Scan for the cell matching the given text and deliver its (x, y) coordinate at center. 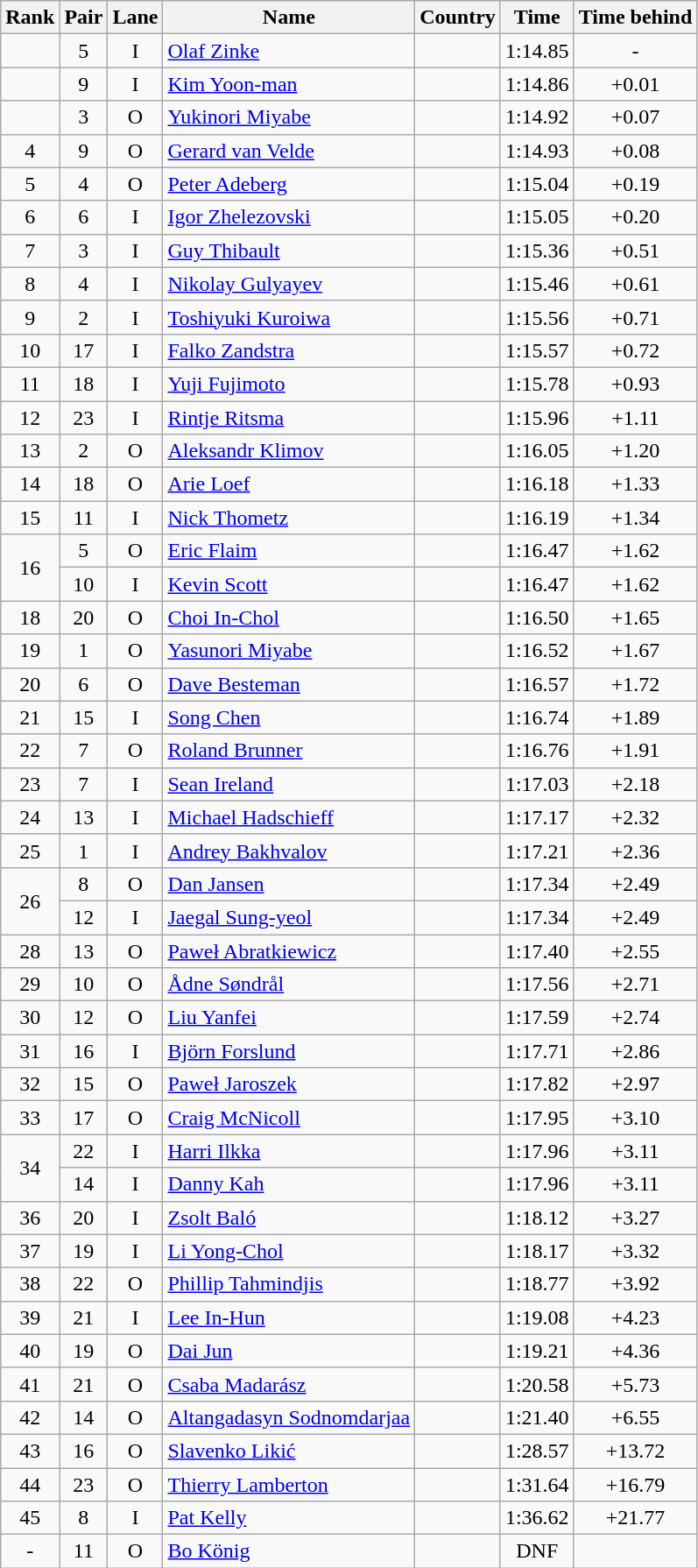
29 (30, 985)
Slavenko Likić (289, 1451)
+1.72 (636, 684)
1:21.40 (537, 1417)
Nick Thometz (289, 518)
+0.07 (636, 117)
Falko Zandstra (289, 350)
1:16.18 (537, 484)
DNF (537, 1551)
1:18.12 (537, 1218)
Lane (135, 18)
1:19.21 (537, 1351)
+3.92 (636, 1284)
44 (30, 1485)
+1.89 (636, 717)
+4.23 (636, 1317)
1:15.04 (537, 184)
Danny Kah (289, 1184)
Peter Adeberg (289, 184)
36 (30, 1218)
+0.93 (636, 384)
+2.97 (636, 1084)
1:17.17 (537, 817)
1:18.77 (537, 1284)
+3.32 (636, 1251)
+6.55 (636, 1417)
+3.10 (636, 1118)
+4.36 (636, 1351)
Time (537, 18)
Igor Zhelezovski (289, 217)
1:17.82 (537, 1084)
+0.19 (636, 184)
39 (30, 1317)
43 (30, 1451)
Eric Flaim (289, 551)
32 (30, 1084)
40 (30, 1351)
1:18.17 (537, 1251)
1:36.62 (537, 1518)
Sean Ireland (289, 784)
Yuji Fujimoto (289, 384)
1:15.57 (537, 350)
Bo König (289, 1551)
+2.18 (636, 784)
+5.73 (636, 1384)
Choi In-Chol (289, 618)
Jaegal Sung-yeol (289, 917)
Olaf Zinke (289, 51)
Dan Jansen (289, 884)
Yasunori Miyabe (289, 651)
+2.55 (636, 950)
1:15.05 (537, 217)
Thierry Lamberton (289, 1485)
Dai Jun (289, 1351)
+1.33 (636, 484)
1:14.92 (537, 117)
Yukinori Miyabe (289, 117)
Rintje Ritsma (289, 418)
1:15.46 (537, 284)
33 (30, 1118)
+0.01 (636, 84)
1:16.19 (537, 518)
Country (458, 18)
Ådne Søndrål (289, 985)
+2.32 (636, 817)
Guy Thibault (289, 251)
25 (30, 851)
Gerard van Velde (289, 151)
Kevin Scott (289, 584)
Aleksandr Klimov (289, 451)
Kim Yoon-man (289, 84)
+0.61 (636, 284)
1:16.76 (537, 751)
1:17.95 (537, 1118)
1:17.21 (537, 851)
1:19.08 (537, 1317)
Arie Loef (289, 484)
Altangadasyn Sodnomdarjaa (289, 1417)
1:31.64 (537, 1485)
+3.27 (636, 1218)
1:16.50 (537, 618)
1:17.59 (537, 1018)
+2.74 (636, 1018)
1:17.03 (537, 784)
45 (30, 1518)
1:17.71 (537, 1051)
31 (30, 1051)
42 (30, 1417)
Time behind (636, 18)
30 (30, 1018)
1:17.56 (537, 985)
28 (30, 950)
1:14.93 (537, 151)
1:20.58 (537, 1384)
Name (289, 18)
Rank (30, 18)
+16.79 (636, 1485)
Paweł Abratkiewicz (289, 950)
+1.65 (636, 618)
24 (30, 817)
+1.67 (636, 651)
+0.20 (636, 217)
+2.86 (636, 1051)
1:15.36 (537, 251)
1:28.57 (537, 1451)
1:16.57 (537, 684)
+1.11 (636, 418)
1:17.40 (537, 950)
Pair (84, 18)
1:14.86 (537, 84)
Toshiyuki Kuroiwa (289, 317)
37 (30, 1251)
Song Chen (289, 717)
+21.77 (636, 1518)
Dave Besteman (289, 684)
Harri Ilkka (289, 1151)
+0.08 (636, 151)
1:16.74 (537, 717)
Björn Forslund (289, 1051)
Nikolay Gulyayev (289, 284)
+0.51 (636, 251)
Roland Brunner (289, 751)
26 (30, 901)
Michael Hadschieff (289, 817)
Li Yong-Chol (289, 1251)
Zsolt Baló (289, 1218)
1:16.05 (537, 451)
1:15.56 (537, 317)
+1.91 (636, 751)
38 (30, 1284)
Csaba Madarász (289, 1384)
+13.72 (636, 1451)
Liu Yanfei (289, 1018)
1:14.85 (537, 51)
34 (30, 1168)
Craig McNicoll (289, 1118)
+2.36 (636, 851)
Andrey Bakhvalov (289, 851)
1:16.52 (537, 651)
+1.34 (636, 518)
+0.71 (636, 317)
+2.71 (636, 985)
41 (30, 1384)
Lee In-Hun (289, 1317)
Pat Kelly (289, 1518)
1:15.96 (537, 418)
Phillip Tahmindjis (289, 1284)
+1.20 (636, 451)
Paweł Jaroszek (289, 1084)
1:15.78 (537, 384)
+0.72 (636, 350)
